Search for the cell housing the specified text and yield its (x, y) center coordinate. 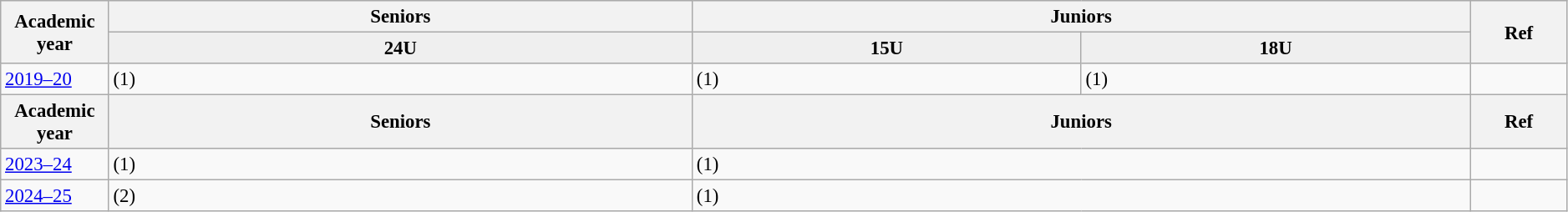
2023–24 (55, 164)
2019–20 (55, 79)
(2) (400, 196)
2024–25 (55, 196)
15U (887, 48)
18U (1276, 48)
24U (400, 48)
